Output the (x, y) coordinate of the center of the cell containing the given text.  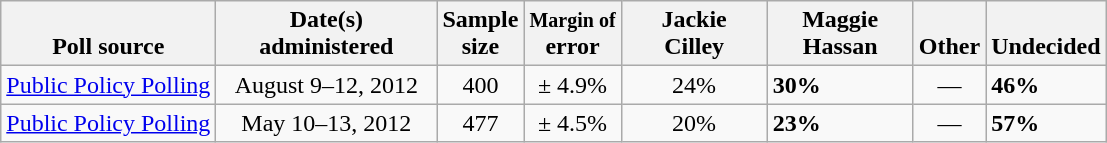
Margin oferror (572, 34)
20% (694, 123)
Undecided (1046, 34)
May 10–13, 2012 (326, 123)
24% (694, 85)
Poll source (108, 34)
± 4.9% (572, 85)
477 (480, 123)
Samplesize (480, 34)
57% (1046, 123)
Other (949, 34)
30% (840, 85)
± 4.5% (572, 123)
JackieCilley (694, 34)
August 9–12, 2012 (326, 85)
Date(s)administered (326, 34)
400 (480, 85)
23% (840, 123)
MaggieHassan (840, 34)
46% (1046, 85)
